Locate the cell with the specified text and output its (X, Y) center coordinate. 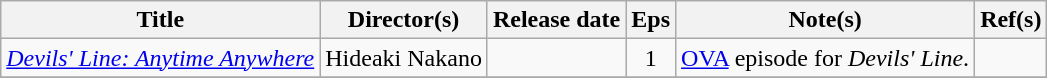
Hideaki Nakano (404, 58)
Note(s) (826, 20)
Ref(s) (1011, 20)
Director(s) (404, 20)
Devils' Line: Anytime Anywhere (160, 58)
Release date (556, 20)
1 (651, 58)
OVA episode for Devils' Line. (826, 58)
Eps (651, 20)
Title (160, 20)
